For the text-containing cell, return its midpoint in [X, Y] coordinate format. 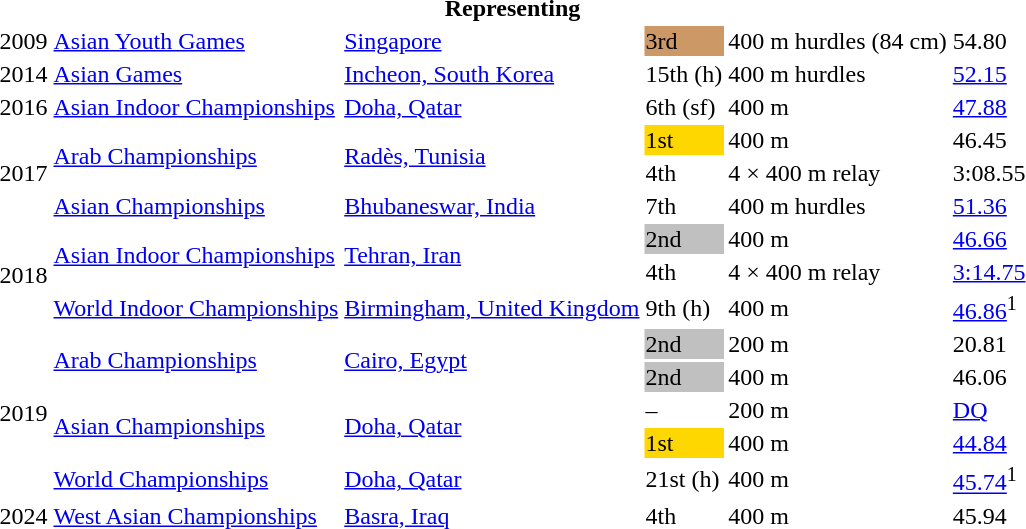
Bhubaneswar, India [492, 206]
9th (h) [684, 308]
Tehran, Iran [492, 256]
400 m hurdles (84 cm) [838, 41]
21st (h) [684, 479]
7th [684, 206]
Singapore [492, 41]
6th (sf) [684, 107]
World Championships [196, 479]
Cairo, Egypt [492, 360]
15th (h) [684, 74]
World Indoor Championships [196, 308]
– [684, 410]
Birmingham, United Kingdom [492, 308]
3rd [684, 41]
Radès, Tunisia [492, 156]
Asian Youth Games [196, 41]
Asian Games [196, 74]
Incheon, South Korea [492, 74]
